Capture the cell that displays the provided text and extract its (X, Y) central coordinate. 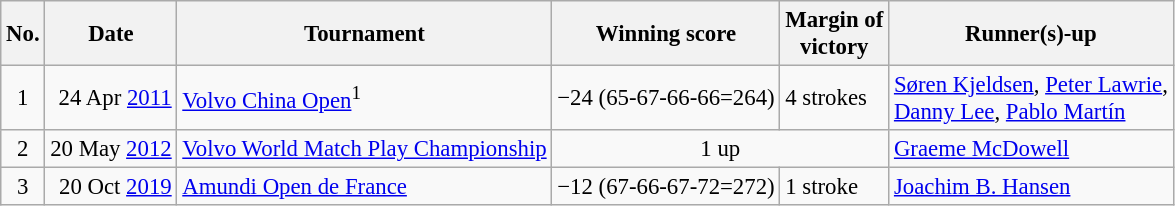
Graeme McDowell (1032, 149)
1 stroke (834, 187)
Amundi Open de France (364, 187)
1 up (720, 149)
Joachim B. Hansen (1032, 187)
Runner(s)-up (1032, 34)
2 (23, 149)
4 strokes (834, 98)
Date (111, 34)
−12 (67-66-67-72=272) (666, 187)
1 (23, 98)
No. (23, 34)
−24 (65-67-66-66=264) (666, 98)
24 Apr 2011 (111, 98)
Volvo China Open1 (364, 98)
20 May 2012 (111, 149)
Margin ofvictory (834, 34)
Tournament (364, 34)
3 (23, 187)
Søren Kjeldsen, Peter Lawrie, Danny Lee, Pablo Martín (1032, 98)
Winning score (666, 34)
Volvo World Match Play Championship (364, 149)
20 Oct 2019 (111, 187)
